Return [X, Y] of the center of cell containing provided text 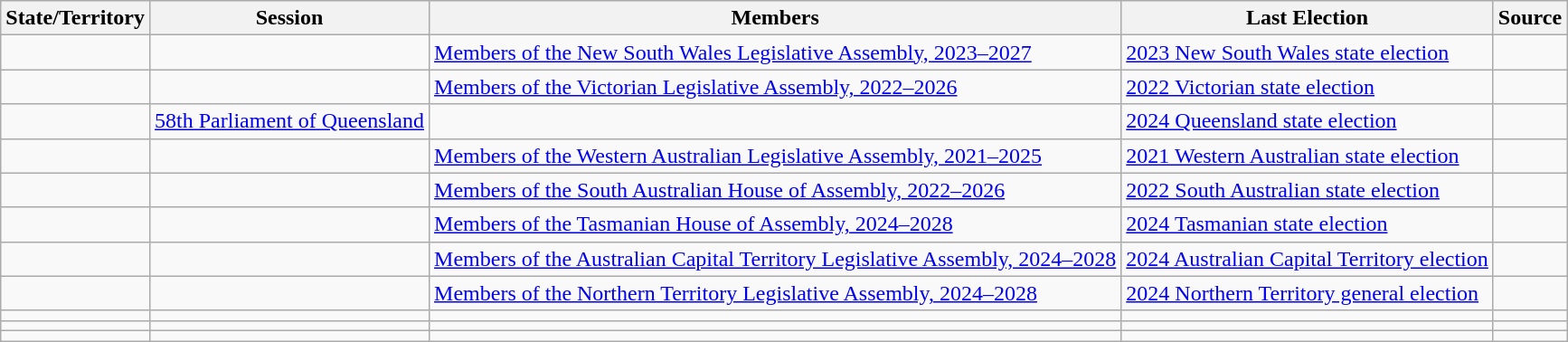
Members of the Australian Capital Territory Legislative Assembly, 2024–2028 [776, 259]
Members of the South Australian House of Assembly, 2022–2026 [776, 190]
2024 Tasmanian state election [1308, 224]
Source [1530, 18]
Last Election [1308, 18]
Members of the New South Wales Legislative Assembly, 2023–2027 [776, 52]
58th Parliament of Queensland [289, 121]
2023 New South Wales state election [1308, 52]
2024 Northern Territory general election [1308, 293]
State/Territory [76, 18]
Members of the Victorian Legislative Assembly, 2022–2026 [776, 87]
Members [776, 18]
2022 Victorian state election [1308, 87]
2021 Western Australian state election [1308, 156]
2024 Australian Capital Territory election [1308, 259]
Members of the Western Australian Legislative Assembly, 2021–2025 [776, 156]
2022 South Australian state election [1308, 190]
2024 Queensland state election [1308, 121]
Members of the Northern Territory Legislative Assembly, 2024–2028 [776, 293]
Members of the Tasmanian House of Assembly, 2024–2028 [776, 224]
Session [289, 18]
